Provide the [x, y] coordinate of the cell's center where the given text is located.  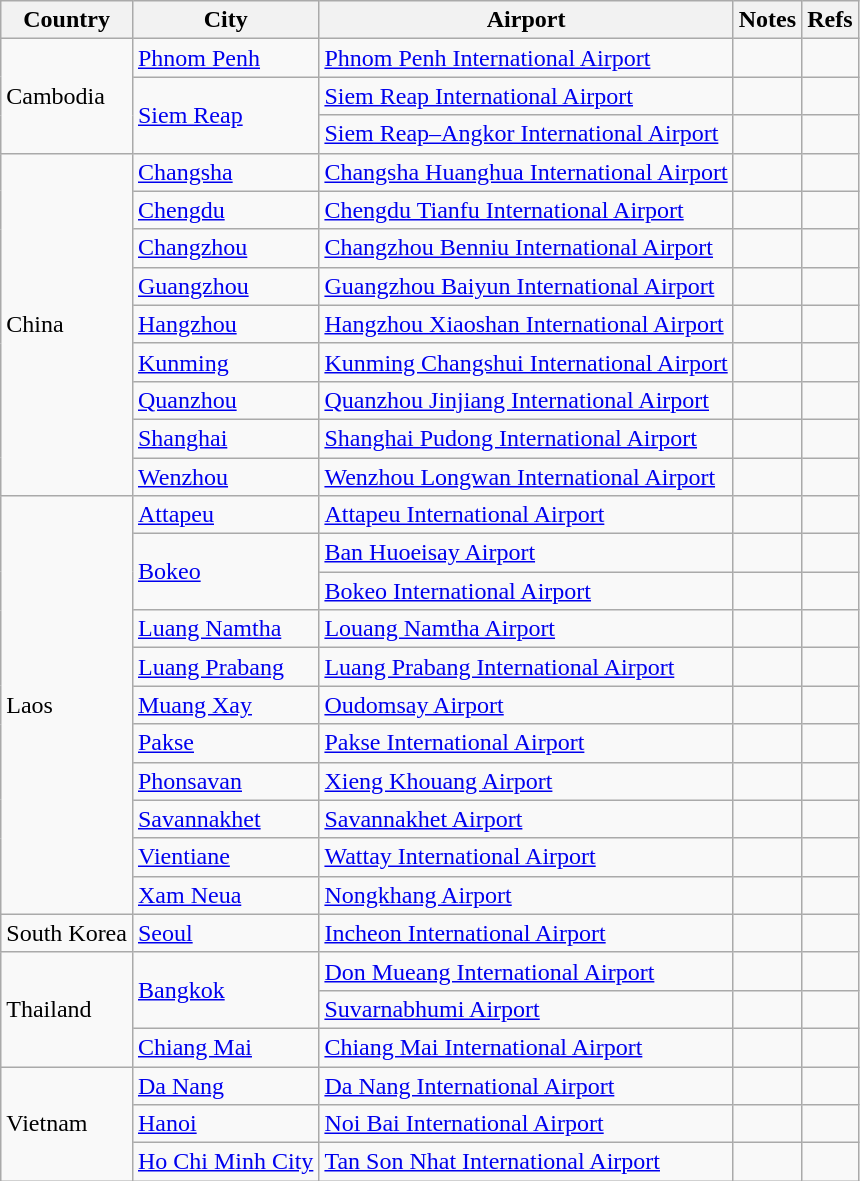
Hangzhou [225, 324]
Chiang Mai [225, 1047]
Changzhou [225, 248]
Country [67, 20]
Incheon International Airport [526, 933]
Changsha [225, 172]
Changzhou Benniu International Airport [526, 248]
Cambodia [67, 96]
Suvarnabhumi Airport [526, 1009]
Hanoi [225, 1124]
Luang Prabang International Airport [526, 667]
Wenzhou Longwan International Airport [526, 477]
Da Nang [225, 1085]
Quanzhou [225, 400]
Quanzhou Jinjiang International Airport [526, 400]
Da Nang International Airport [526, 1085]
China [67, 324]
Wattay International Airport [526, 857]
Attapeu [225, 515]
Laos [67, 706]
Attapeu International Airport [526, 515]
Savannakhet Airport [526, 819]
Xieng Khouang Airport [526, 781]
Notes [767, 20]
Don Mueang International Airport [526, 971]
Chengdu [225, 210]
Vietnam [67, 1123]
Bokeo [225, 572]
Airport [526, 20]
Savannakhet [225, 819]
Noi Bai International Airport [526, 1124]
Pakse International Airport [526, 743]
Kunming Changshui International Airport [526, 362]
Muang Xay [225, 705]
Seoul [225, 933]
Oudomsay Airport [526, 705]
Ban Huoeisay Airport [526, 553]
City [225, 20]
Kunming [225, 362]
Chiang Mai International Airport [526, 1047]
Chengdu Tianfu International Airport [526, 210]
Wenzhou [225, 477]
Ho Chi Minh City [225, 1162]
Pakse [225, 743]
Bokeo International Airport [526, 591]
Phnom Penh [225, 58]
Louang Namtha Airport [526, 629]
South Korea [67, 933]
Shanghai Pudong International Airport [526, 438]
Phnom Penh International Airport [526, 58]
Hangzhou Xiaoshan International Airport [526, 324]
Siem Reap [225, 115]
Tan Son Nhat International Airport [526, 1162]
Guangzhou [225, 286]
Siem Reap International Airport [526, 96]
Shanghai [225, 438]
Luang Namtha [225, 629]
Bangkok [225, 990]
Thailand [67, 1009]
Guangzhou Baiyun International Airport [526, 286]
Luang Prabang [225, 667]
Vientiane [225, 857]
Phonsavan [225, 781]
Refs [830, 20]
Xam Neua [225, 895]
Siem Reap–Angkor International Airport [526, 134]
Changsha Huanghua International Airport [526, 172]
Nongkhang Airport [526, 895]
